Scan for the cell matching the given text and deliver its (x, y) coordinate at center. 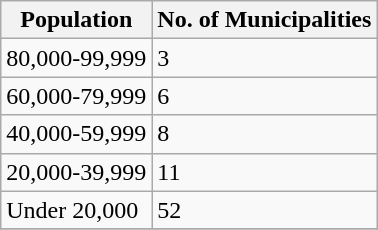
8 (264, 134)
20,000-39,999 (76, 172)
11 (264, 172)
6 (264, 96)
No. of Municipalities (264, 20)
Population (76, 20)
52 (264, 210)
3 (264, 58)
80,000-99,999 (76, 58)
40,000-59,999 (76, 134)
Under 20,000 (76, 210)
60,000-79,999 (76, 96)
